Output the [X, Y] coordinate of the center of the cell containing the given text.  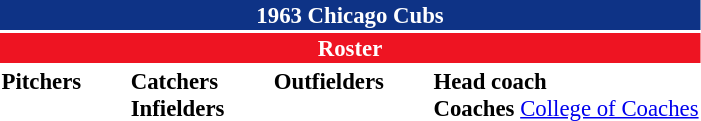
Roster [350, 48]
1963 Chicago Cubs [350, 15]
